Locate the cell with the specified text and output its [X, Y] center coordinate. 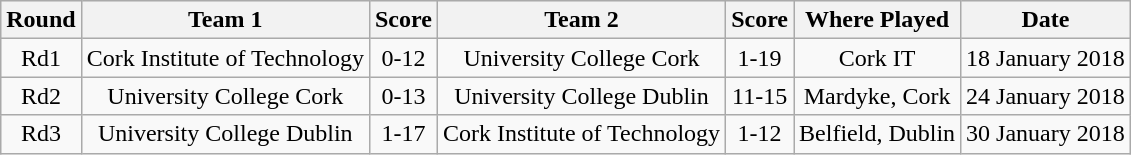
Where Played [878, 20]
Rd1 [41, 58]
18 January 2018 [1046, 58]
1-19 [760, 58]
Round [41, 20]
24 January 2018 [1046, 96]
Mardyke, Cork [878, 96]
Cork IT [878, 58]
30 January 2018 [1046, 134]
0-12 [403, 58]
Date [1046, 20]
Belfield, Dublin [878, 134]
1-12 [760, 134]
Team 2 [581, 20]
Team 1 [225, 20]
0-13 [403, 96]
1-17 [403, 134]
Rd2 [41, 96]
11-15 [760, 96]
Rd3 [41, 134]
